Provide the (x, y) coordinate of the cell's center where the given text is located.  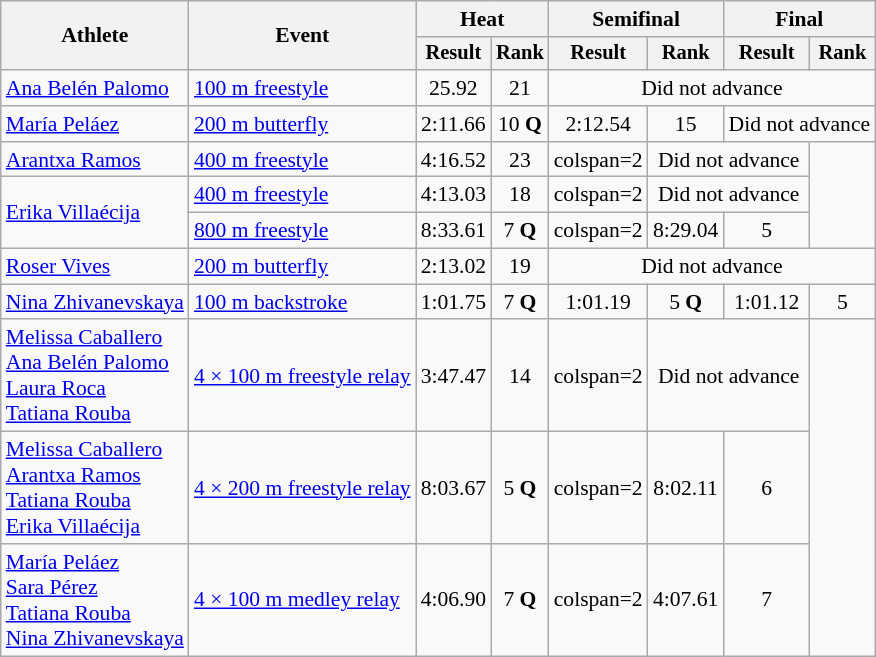
14 (520, 376)
8:29.04 (686, 231)
Melissa CaballeroArantxa RamosTatiana RoubaErika Villaécija (95, 488)
Semifinal (636, 19)
María PeláezSara PérezTatiana RoubaNina Zhivanevskaya (95, 600)
15 (686, 124)
Final (800, 19)
6 (767, 488)
23 (520, 160)
Event (302, 36)
7 (767, 600)
Athlete (95, 36)
4:16.52 (454, 160)
2:12.54 (598, 124)
19 (520, 267)
Arantxa Ramos (95, 160)
25.92 (454, 88)
4:07.61 (686, 600)
8:03.67 (454, 488)
1:01.75 (454, 302)
4:06.90 (454, 600)
3:47.47 (454, 376)
4 × 100 m freestyle relay (302, 376)
Roser Vives (95, 267)
10 Q (520, 124)
4 × 100 m medley relay (302, 600)
Nina Zhivanevskaya (95, 302)
1:01.19 (598, 302)
María Peláez (95, 124)
100 m backstroke (302, 302)
21 (520, 88)
Melissa CaballeroAna Belén PalomoLaura RocaTatiana Rouba (95, 376)
100 m freestyle (302, 88)
18 (520, 195)
Erika Villaécija (95, 212)
4 × 200 m freestyle relay (302, 488)
2:11.66 (454, 124)
4:13.03 (454, 195)
Ana Belén Palomo (95, 88)
2:13.02 (454, 267)
8:02.11 (686, 488)
800 m freestyle (302, 231)
8:33.61 (454, 231)
1:01.12 (767, 302)
Heat (482, 19)
